Scan for the cell matching the given text and deliver its [X, Y] coordinate at center. 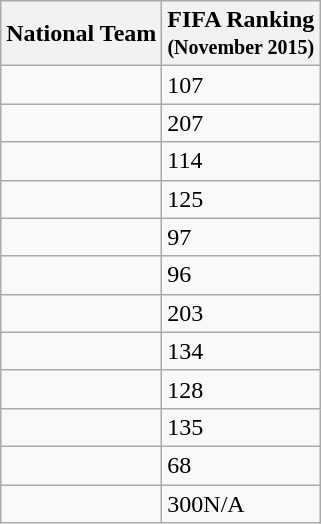
125 [241, 199]
134 [241, 351]
114 [241, 161]
96 [241, 275]
97 [241, 237]
128 [241, 389]
207 [241, 123]
National Team [82, 34]
68 [241, 465]
107 [241, 85]
300N/A [241, 503]
203 [241, 313]
135 [241, 427]
FIFA Ranking(November 2015) [241, 34]
